Identify which cell holds the provided text, then report its [X, Y] central coordinate. 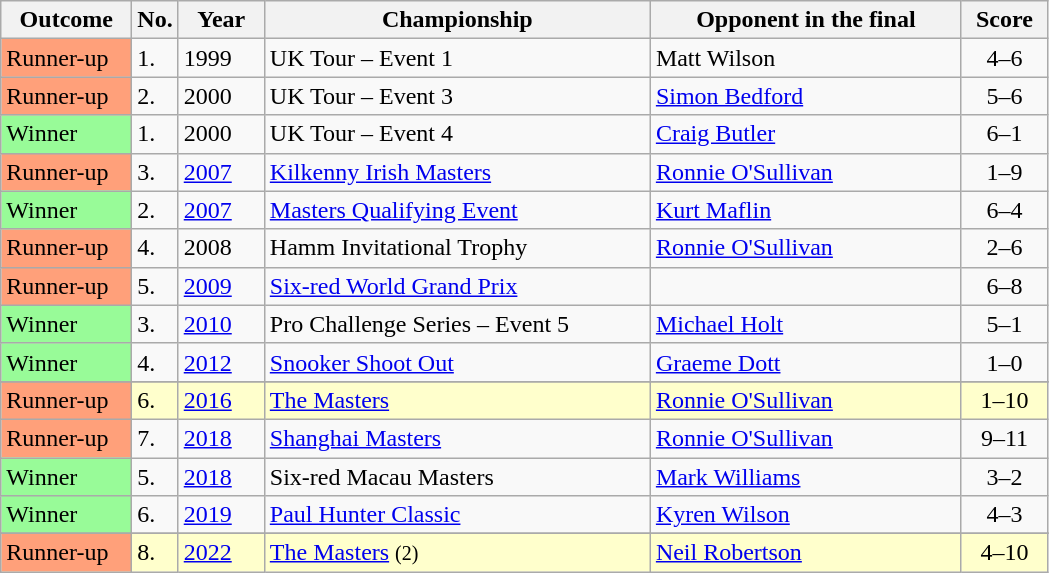
3–2 [1004, 477]
1–10 [1004, 400]
7. [155, 438]
Six-red World Grand Prix [457, 286]
Matt Wilson [806, 58]
Graeme Dott [806, 362]
Six-red Macau Masters [457, 477]
Championship [457, 20]
4–6 [1004, 58]
Outcome [66, 20]
Snooker Shoot Out [457, 362]
Hamm Invitational Trophy [457, 248]
Paul Hunter Classic [457, 515]
Pro Challenge Series – Event 5 [457, 324]
Year [221, 20]
2016 [221, 400]
4–10 [1004, 553]
Neil Robertson [806, 553]
Opponent in the final [806, 20]
2010 [221, 324]
Simon Bedford [806, 96]
6–4 [1004, 210]
Shanghai Masters [457, 438]
6–1 [1004, 134]
2022 [221, 553]
Masters Qualifying Event [457, 210]
1999 [221, 58]
UK Tour – Event 3 [457, 96]
9–11 [1004, 438]
Score [1004, 20]
UK Tour – Event 4 [457, 134]
Kyren Wilson [806, 515]
2–6 [1004, 248]
1–0 [1004, 362]
5–1 [1004, 324]
2008 [221, 248]
8. [155, 553]
1–9 [1004, 172]
5–6 [1004, 96]
No. [155, 20]
2019 [221, 515]
UK Tour – Event 1 [457, 58]
6–8 [1004, 286]
2012 [221, 362]
Mark Williams [806, 477]
Craig Butler [806, 134]
Kilkenny Irish Masters [457, 172]
Kurt Maflin [806, 210]
The Masters [457, 400]
4–3 [1004, 515]
The Masters (2) [457, 553]
2009 [221, 286]
Michael Holt [806, 324]
